Scan for the cell matching the given text and deliver its (x, y) coordinate at center. 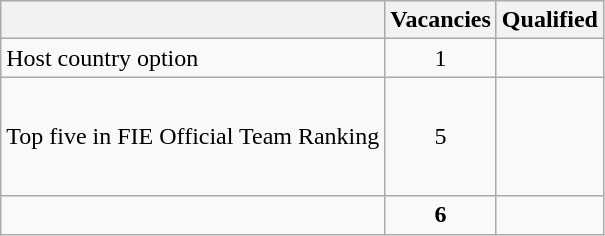
1 (441, 58)
5 (441, 136)
Vacancies (441, 20)
6 (441, 215)
Top five in FIE Official Team Ranking (193, 136)
Host country option (193, 58)
Qualified (550, 20)
